Pinpoint the cell where the given text exists, returning its (X, Y) midpoint coordinate. 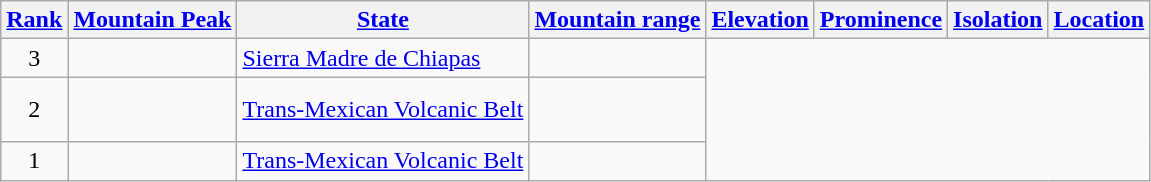
State (383, 20)
Location (1099, 20)
1 (34, 161)
Elevation (760, 20)
Isolation (998, 20)
Sierra Madre de Chiapas (383, 58)
Prominence (880, 20)
Mountain range (618, 20)
3 (34, 58)
Rank (34, 20)
2 (34, 110)
Mountain Peak (152, 20)
